Output the (X, Y) coordinate of the center of the cell containing the given text.  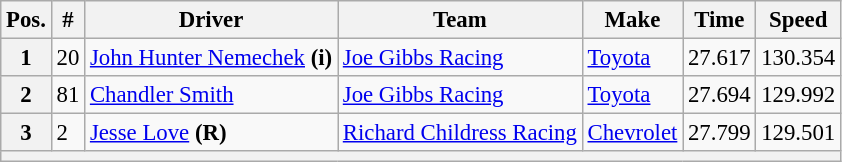
81 (68, 95)
# (68, 20)
John Hunter Nemechek (i) (212, 58)
20 (68, 58)
Jesse Love (R) (212, 133)
27.799 (720, 133)
Chandler Smith (212, 95)
129.501 (798, 133)
Make (632, 20)
130.354 (798, 58)
Time (720, 20)
3 (26, 133)
Richard Childress Racing (460, 133)
Speed (798, 20)
27.694 (720, 95)
Pos. (26, 20)
129.992 (798, 95)
1 (26, 58)
Chevrolet (632, 133)
27.617 (720, 58)
Driver (212, 20)
Team (460, 20)
